Detect which cell encompasses the target text, then output its [x, y] center coordinate. 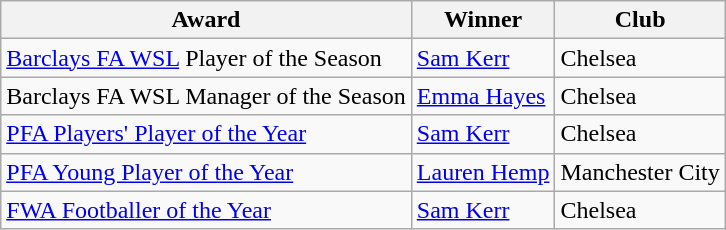
Club [640, 20]
PFA Players' Player of the Year [206, 134]
FWA Footballer of the Year [206, 210]
Manchester City [640, 172]
Barclays FA WSL Player of the Season [206, 58]
PFA Young Player of the Year [206, 172]
Award [206, 20]
Lauren Hemp [483, 172]
Emma Hayes [483, 96]
Winner [483, 20]
Barclays FA WSL Manager of the Season [206, 96]
